Return the [X, Y] coordinate for the center point of the cell that contains the specified text.  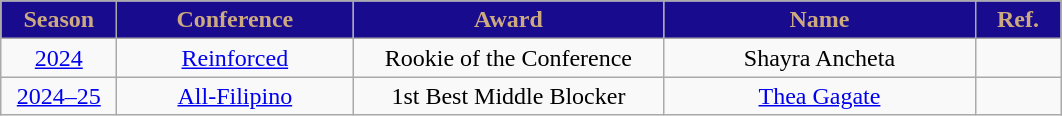
Thea Gagate [820, 96]
Shayra Ancheta [820, 58]
Award [508, 20]
2024 [59, 58]
Reinforced [235, 58]
Name [820, 20]
Ref. [1018, 20]
2024–25 [59, 96]
All-Filipino [235, 96]
Season [59, 20]
1st Best Middle Blocker [508, 96]
Rookie of the Conference [508, 58]
Conference [235, 20]
